Extract the (x, y) coordinate from the center of the cell holding the provided text.  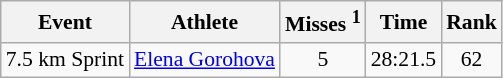
Time (404, 22)
Rank (472, 22)
Misses 1 (323, 22)
7.5 km Sprint (65, 60)
Event (65, 22)
Athlete (204, 22)
28:21.5 (404, 60)
5 (323, 60)
Elena Gorohova (204, 60)
62 (472, 60)
